For the text-containing cell, return its midpoint in (X, Y) coordinate format. 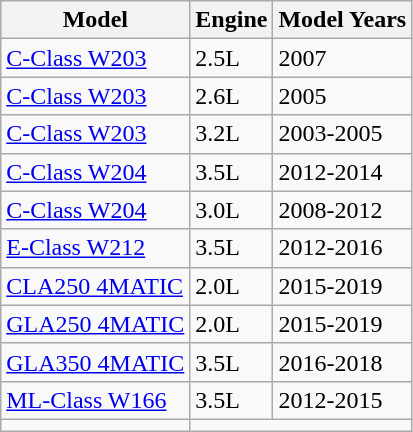
3.2L (232, 134)
2012-2015 (342, 400)
2007 (342, 58)
2.6L (232, 96)
GLA350 4MATIC (96, 362)
2016-2018 (342, 362)
Engine (232, 20)
2012-2016 (342, 248)
2003-2005 (342, 134)
2008-2012 (342, 210)
ML-Class W166 (96, 400)
2012-2014 (342, 172)
Model Years (342, 20)
GLA250 4MATIC (96, 324)
2.5L (232, 58)
CLA250 4MATIC (96, 286)
3.0L (232, 210)
Model (96, 20)
E-Class W212 (96, 248)
2005 (342, 96)
